Detect which cell encompasses the target text, then output its (X, Y) center coordinate. 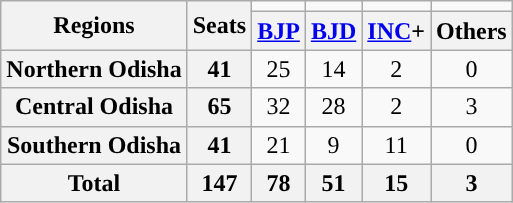
28 (333, 107)
25 (279, 69)
Others (472, 31)
11 (396, 145)
32 (279, 107)
BJD (333, 31)
9 (333, 145)
78 (279, 183)
Total (94, 183)
Central Odisha (94, 107)
Seats (219, 26)
15 (396, 183)
65 (219, 107)
51 (333, 183)
147 (219, 183)
Northern Odisha (94, 69)
21 (279, 145)
BJP (279, 31)
14 (333, 69)
Southern Odisha (94, 145)
INC+ (396, 31)
Regions (94, 26)
